Search for the cell housing the specified text and yield its (X, Y) center coordinate. 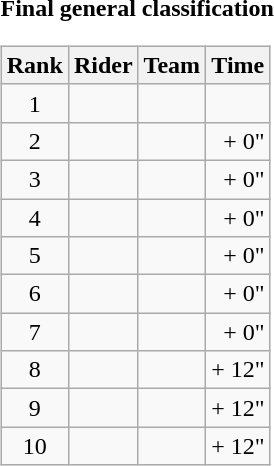
6 (34, 294)
3 (34, 179)
Team (172, 65)
8 (34, 370)
4 (34, 217)
Rank (34, 65)
Time (238, 65)
Rider (103, 65)
5 (34, 256)
9 (34, 408)
10 (34, 446)
7 (34, 332)
2 (34, 141)
1 (34, 103)
